Scan for the cell matching the given text and deliver its [x, y] coordinate at center. 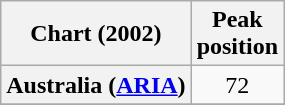
Australia (ARIA) [96, 85]
72 [237, 85]
Chart (2002) [96, 34]
Peakposition [237, 34]
